Capture the cell that displays the provided text and extract its (X, Y) central coordinate. 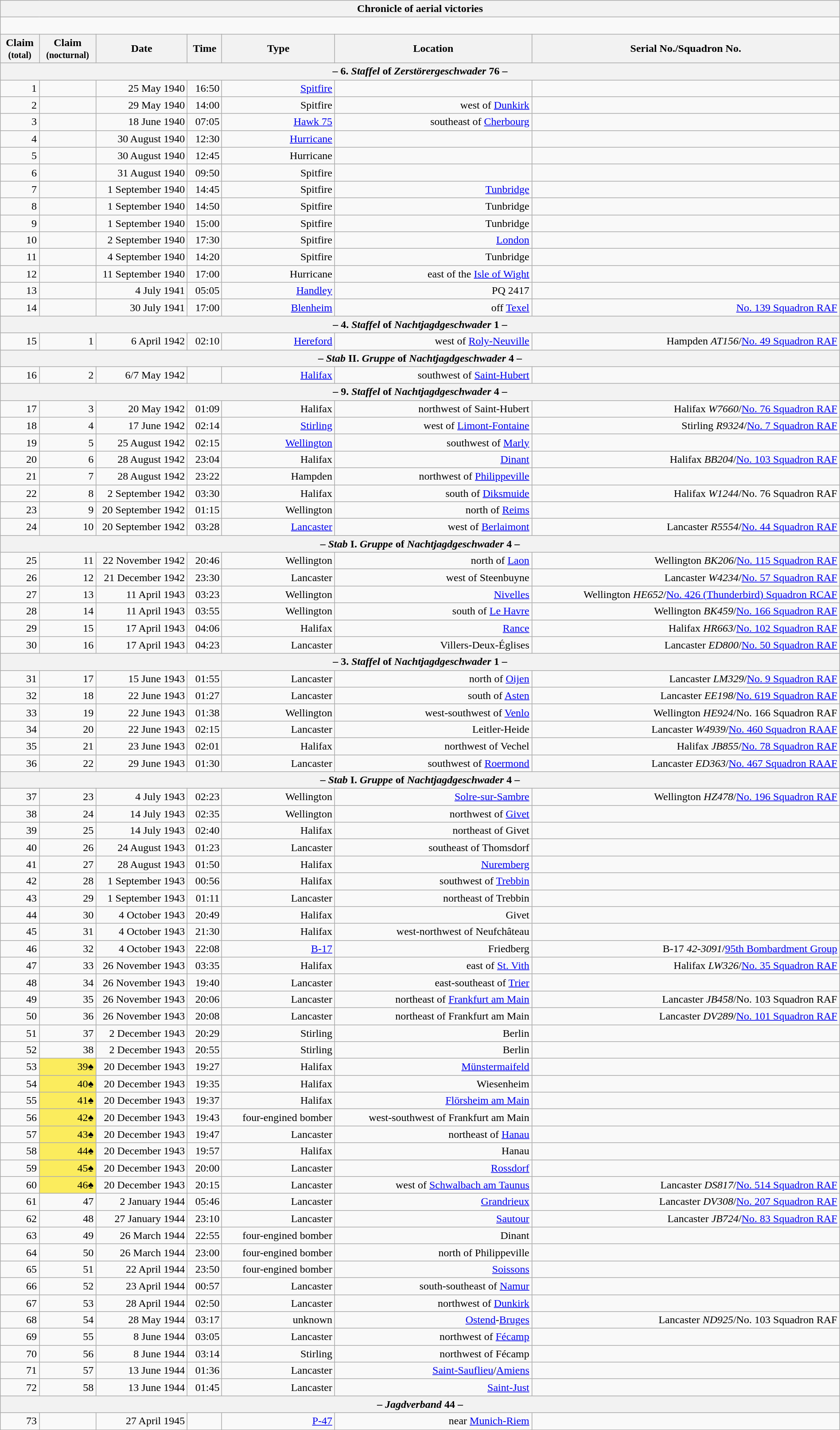
2 January 1944 (142, 1202)
Halifax JB855/No. 78 Squadron RAF (686, 746)
northwest of Dunkirk (433, 1303)
2 September 1942 (142, 493)
23:00 (205, 1252)
Lancaster JB458/No. 103 Squadron RAF (686, 999)
Ostend-Bruges (433, 1320)
23:10 (205, 1219)
44 (20, 915)
Date (142, 49)
04:06 (205, 628)
25 May 1940 (142, 88)
20:55 (205, 1050)
19:40 (205, 982)
Lancaster ND925/No. 103 Squadron RAF (686, 1320)
01:27 (205, 695)
20:15 (205, 1185)
Friedberg (433, 949)
Chronicle of aerial victories (420, 9)
west of Roly-Neuville (433, 341)
southeast of Cherbourg (433, 122)
23:04 (205, 459)
– Jagdverband 44 – (420, 1404)
20:49 (205, 915)
north of Reims (433, 510)
64 (20, 1252)
Wellington BK206/No. 115 Squadron RAF (686, 561)
31 August 1940 (142, 172)
east-southeast of Trier (433, 982)
Saint-Just (433, 1387)
southwest of Saint-Hubert (433, 375)
Wellington HE924/No. 166 Squadron RAF (686, 712)
24 August 1943 (142, 848)
20:00 (205, 1168)
01:15 (205, 510)
03:30 (205, 493)
20:06 (205, 999)
– 9. Staffel of Nachtjagdgeschwader 4 – (420, 392)
22:55 (205, 1235)
south of Le Havre (433, 611)
19:35 (205, 1084)
Rossdorf (433, 1168)
22 April 1944 (142, 1269)
01:45 (205, 1387)
03:35 (205, 965)
20:08 (205, 1016)
05:46 (205, 1202)
northwest of Philippeville (433, 476)
– 3. Staffel of Nachtjagdgeschwader 1 – (420, 662)
21 December 1942 (142, 578)
Wellington HE652/No. 426 (Thunderbird) Squadron RCAF (686, 594)
23 June 1943 (142, 746)
Claim(total) (20, 49)
42 (20, 881)
01:23 (205, 848)
Halifax W7660/No. 76 Squadron RAF (686, 409)
Stirling R9324/No. 7 Squadron RAF (686, 426)
03:28 (205, 527)
northeast of Trebbin (433, 898)
14:50 (205, 206)
63 (20, 1235)
29 May 1940 (142, 105)
02:40 (205, 831)
23:30 (205, 578)
Location (433, 49)
73 (20, 1421)
14:00 (205, 105)
03:23 (205, 594)
Wiesenheim (433, 1084)
Villers-Deux-Églises (433, 645)
northwest of Saint-Hubert (433, 409)
02:35 (205, 814)
Münstermaifeld (433, 1067)
28 April 1944 (142, 1303)
west of Berlaimont (433, 527)
27 January 1944 (142, 1219)
Halifax W1244/No. 76 Squadron RAF (686, 493)
00:57 (205, 1286)
west of Steenbuyne (433, 578)
28 August 1943 (142, 864)
southwest of Trebbin (433, 881)
Sautour (433, 1219)
02:10 (205, 341)
09:50 (205, 172)
42♠ (67, 1117)
07:05 (205, 122)
20:29 (205, 1033)
40♠ (67, 1084)
01:55 (205, 679)
east of St. Vith (433, 965)
44♠ (67, 1151)
Leitler-Heide (433, 729)
Type (278, 49)
46♠ (67, 1185)
65 (20, 1269)
23:22 (205, 476)
Halifax LW326/No. 35 Squadron RAF (686, 965)
west of Limont-Fontaine (433, 426)
40 (20, 848)
21:30 (205, 932)
45♠ (67, 1168)
15:00 (205, 223)
Saint-Sauflieu/Amiens (433, 1371)
Wellington HZ478/No. 196 Squadron RAF (686, 797)
60 (20, 1185)
Nuremberg (433, 864)
Flörsheim am Main (433, 1101)
PQ 2417 (433, 291)
Lancaster R5554/No. 44 Squadron RAF (686, 527)
north of Oijen (433, 679)
67 (20, 1303)
Lancaster LM329/No. 9 Squadron RAF (686, 679)
45 (20, 932)
northwest of Vechel (433, 746)
59 (20, 1168)
north of Laon (433, 561)
northeast of Hanau (433, 1134)
Lancaster DV289/No. 101 Squadron RAF (686, 1016)
19:37 (205, 1101)
02:14 (205, 426)
north of Philippeville (433, 1252)
4 July 1941 (142, 291)
Lancaster ED800/No. 50 Squadron RAF (686, 645)
Lancaster DV308/No. 207 Squadron RAF (686, 1202)
Rance (433, 628)
41 (20, 864)
Hereford (278, 341)
17:30 (205, 240)
39 (20, 831)
29 June 1943 (142, 763)
– Stab II. Gruppe of Nachtjagdgeschwader 4 – (420, 358)
Lancaster ED363/No. 467 Squadron RAAF (686, 763)
03:14 (205, 1354)
B-17 42-3091/95th Bombardment Group (686, 949)
4 July 1943 (142, 797)
B-17 (278, 949)
Lancaster EE198/No. 619 Squadron RAF (686, 695)
northwest of Givet (433, 814)
London (433, 240)
16:50 (205, 88)
Lancaster W4234/No. 57 Squadron RAF (686, 578)
6 April 1942 (142, 341)
Hawk 75 (278, 122)
off Texel (433, 308)
39♠ (67, 1067)
72 (20, 1387)
Claim(nocturnal) (67, 49)
– 6. Staffel of Zerstörergeschwader 76 – (420, 71)
west of Dunkirk (433, 105)
03:55 (205, 611)
Halifax HR663/No. 102 Squadron RAF (686, 628)
15 June 1943 (142, 679)
02:23 (205, 797)
southeast of Thomsdorf (433, 848)
Halifax BB204/No. 103 Squadron RAF (686, 459)
No. 139 Squadron RAF (686, 308)
P-47 (278, 1421)
Lancaster JB724/No. 83 Squadron RAF (686, 1219)
Soissons (433, 1269)
19:47 (205, 1134)
41♠ (67, 1101)
southwest of Roermond (433, 763)
northeast of Givet (433, 831)
Handley (278, 291)
west of Schwalbach am Taunus (433, 1185)
12:45 (205, 156)
2 September 1940 (142, 240)
west-southwest of Venlo (433, 712)
01:38 (205, 712)
14:45 (205, 189)
02:01 (205, 746)
01:11 (205, 898)
30 July 1941 (142, 308)
west-northwest of Neufchâteau (433, 932)
south of Asten (433, 695)
00:56 (205, 881)
Nivelles (433, 594)
Time (205, 49)
Blenheim (278, 308)
68 (20, 1320)
27 April 1945 (142, 1421)
14:20 (205, 257)
20:46 (205, 561)
28 May 1944 (142, 1320)
22:08 (205, 949)
west-southwest of Frankfurt am Main (433, 1117)
70 (20, 1354)
66 (20, 1286)
Givet (433, 915)
43♠ (67, 1134)
12:30 (205, 139)
11 September 1940 (142, 274)
61 (20, 1202)
6/7 May 1942 (142, 375)
02:50 (205, 1303)
71 (20, 1371)
17 June 1942 (142, 426)
south of Diksmuide (433, 493)
01:36 (205, 1371)
19:43 (205, 1117)
Serial No./Squadron No. (686, 49)
23:50 (205, 1269)
19:27 (205, 1067)
04:23 (205, 645)
46 (20, 949)
4 September 1940 (142, 257)
05:05 (205, 291)
03:17 (205, 1320)
Hampden (278, 476)
near Munich-Riem (433, 1421)
03:05 (205, 1337)
Solre-sur-Sambre (433, 797)
Lancaster DS817/No. 514 Squadron RAF (686, 1185)
Grandrieux (433, 1202)
01:30 (205, 763)
Hampden AT156/No. 49 Squadron RAF (686, 341)
01:50 (205, 864)
south-southeast of Namur (433, 1286)
69 (20, 1337)
22 November 1942 (142, 561)
southwest of Marly (433, 442)
62 (20, 1219)
18 June 1940 (142, 122)
– 4. Staffel of Nachtjagdgeschwader 1 – (420, 324)
east of the Isle of Wight (433, 274)
Wellington BK459/No. 166 Squadron RAF (686, 611)
unknown (278, 1320)
Hanau (433, 1151)
19:57 (205, 1151)
43 (20, 898)
25 August 1942 (142, 442)
01:09 (205, 409)
Lancaster W4939/No. 460 Squadron RAAF (686, 729)
23 April 1944 (142, 1286)
20 May 1942 (142, 409)
